Locate the cell with the specified text and output its [x, y] center coordinate. 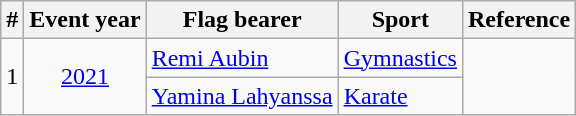
Karate [400, 96]
Event year [85, 20]
Flag bearer [242, 20]
2021 [85, 77]
Sport [400, 20]
Reference [518, 20]
Remi Aubin [242, 58]
Yamina Lahyanssa [242, 96]
Gymnastics [400, 58]
# [12, 20]
1 [12, 77]
